Determine the [x, y] coordinate at the center of the cell enclosing the given text.  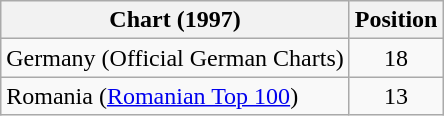
Romania (Romanian Top 100) [175, 96]
Position [396, 20]
Germany (Official German Charts) [175, 58]
18 [396, 58]
13 [396, 96]
Chart (1997) [175, 20]
